Locate the cell with the specified text and output its (X, Y) center coordinate. 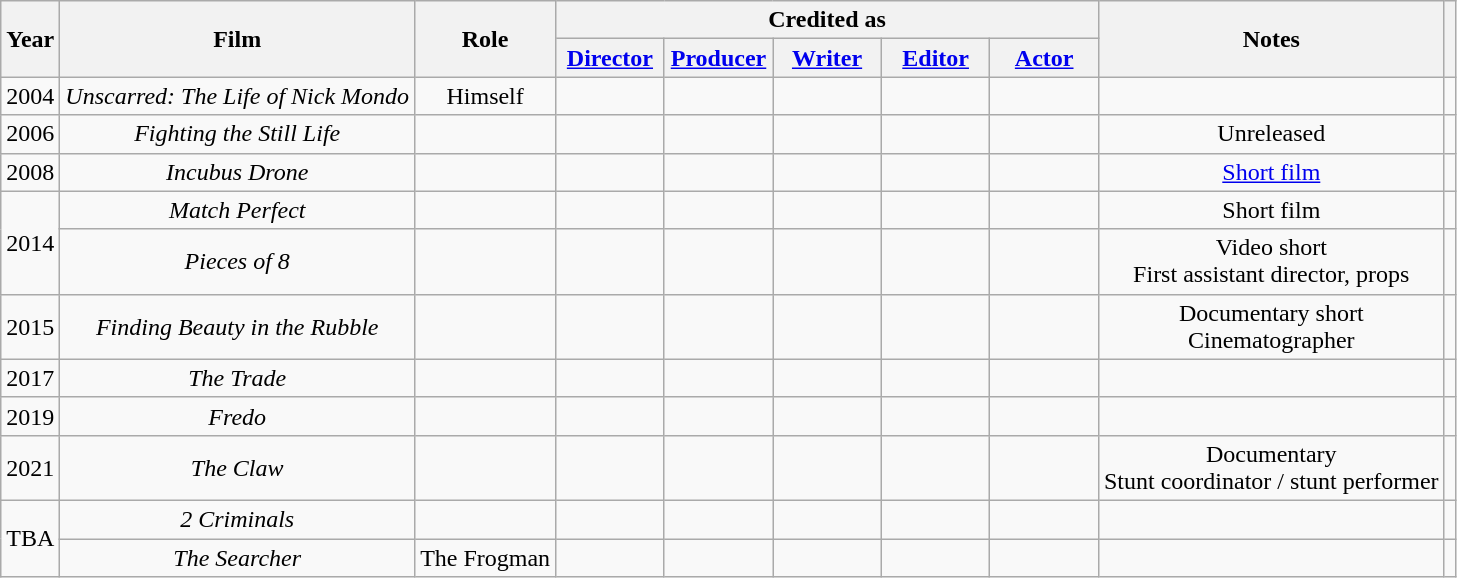
Finding Beauty in the Rubble (238, 326)
Writer (828, 58)
2015 (30, 326)
The Trade (238, 378)
The Frogman (486, 557)
2008 (30, 172)
The Claw (238, 468)
Role (486, 39)
Producer (718, 58)
Documentary shortCinematographer (1271, 326)
Credited as (828, 20)
Editor (936, 58)
Incubus Drone (238, 172)
Video shortFirst assistant director, props (1271, 262)
Fredo (238, 416)
Director (610, 58)
The Searcher (238, 557)
2019 (30, 416)
Documentary Stunt coordinator / stunt performer (1271, 468)
2017 (30, 378)
TBA (30, 538)
Year (30, 39)
Actor (1044, 58)
Fighting the Still Life (238, 134)
Himself (486, 96)
2004 (30, 96)
Unreleased (1271, 134)
2 Criminals (238, 519)
2006 (30, 134)
2014 (30, 242)
Film (238, 39)
Unscarred: The Life of Nick Mondo (238, 96)
2021 (30, 468)
Match Perfect (238, 210)
Pieces of 8 (238, 262)
Notes (1271, 39)
